Output the [x, y] coordinate of the center of the cell containing the given text.  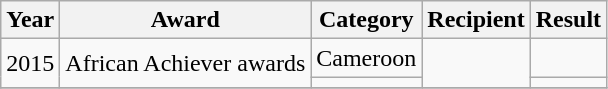
Result [568, 20]
Category [366, 20]
African Achiever awards [186, 64]
Year [30, 20]
Recipient [476, 20]
Award [186, 20]
Cameroon [366, 58]
2015 [30, 64]
